For the text-containing cell, return its midpoint in [X, Y] coordinate format. 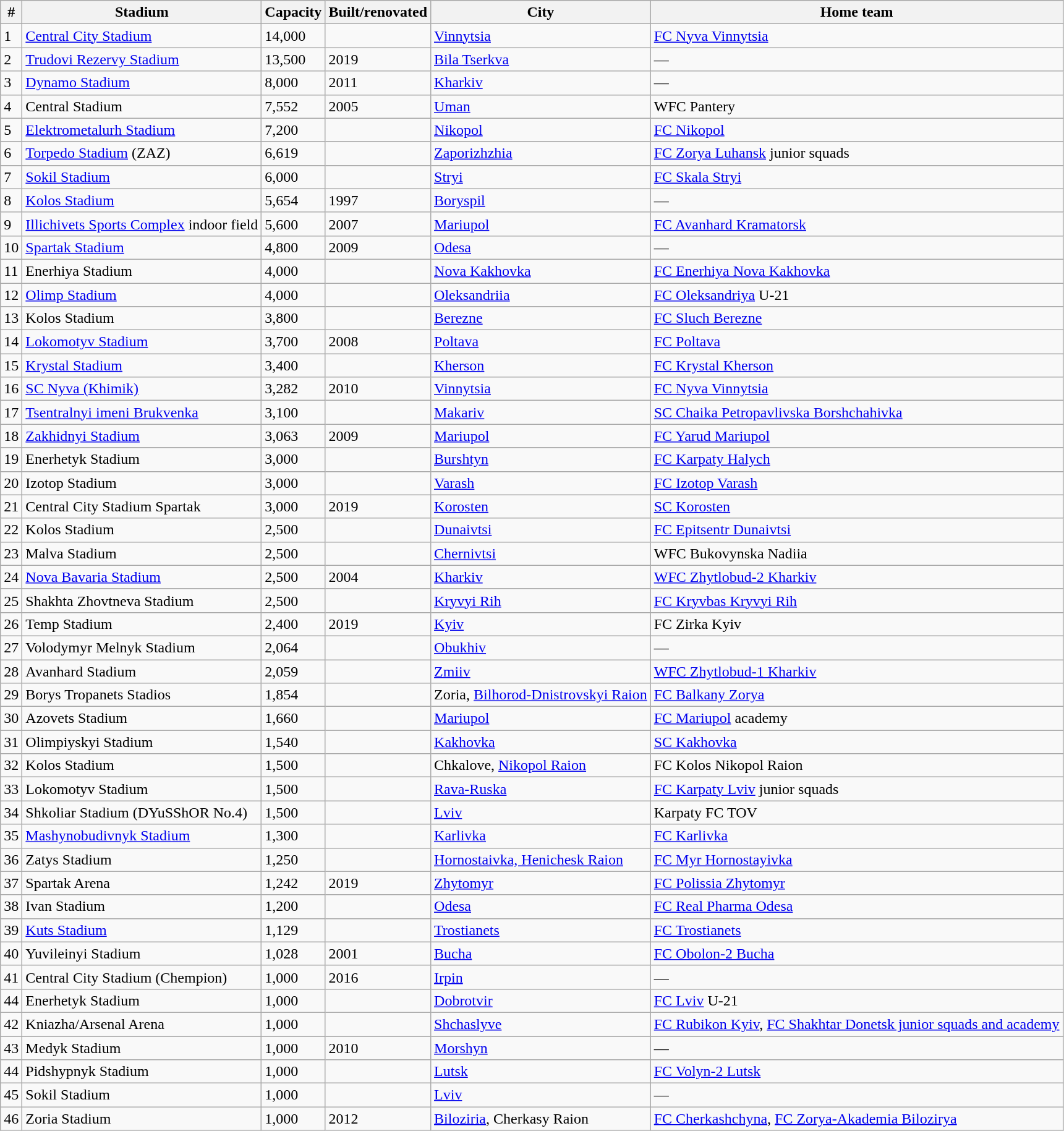
Obukhiv [541, 647]
Torpedo Stadium (ZAZ) [142, 153]
2,059 [293, 671]
Shchaslyve [541, 1024]
2012 [378, 1119]
30 [11, 719]
Elektrometalurh Stadium [142, 130]
2011 [378, 83]
FC Avanhard Kramatorsk [857, 224]
Kuts Stadium [142, 930]
Zoria Stadium [142, 1119]
SC Nyva (Khimik) [142, 389]
11 [11, 271]
2,064 [293, 647]
31 [11, 742]
FC Kolos Nikopol Raion [857, 766]
3,100 [293, 412]
Borys Tropanets Stadios [142, 695]
FC Poltava [857, 342]
9 [11, 224]
5,654 [293, 200]
FC Karpaty Halych [857, 459]
1,540 [293, 742]
WFC Zhytlobud-2 Kharkiv [857, 577]
38 [11, 907]
1,028 [293, 954]
7 [11, 177]
FC Krystal Kherson [857, 365]
FC Zirka Kyiv [857, 624]
16 [11, 389]
Poltava [541, 342]
FC Trostianets [857, 930]
Oleksandriia [541, 295]
Zaporizhzhia [541, 153]
36 [11, 860]
Azovets Stadium [142, 719]
Kakhovka [541, 742]
13 [11, 318]
Kniazha/Arsenal Arena [142, 1024]
3,800 [293, 318]
15 [11, 365]
Illichivets Sports Complex indoor field [142, 224]
2008 [378, 342]
7,200 [293, 130]
27 [11, 647]
Morshyn [541, 1048]
Spartak Stadium [142, 247]
43 [11, 1048]
8,000 [293, 83]
Zmiiv [541, 671]
35 [11, 836]
FC Zorya Luhansk junior squads [857, 153]
22 [11, 530]
Stadium [142, 12]
FC Mariupol academy [857, 719]
SC Korosten [857, 506]
Avanhard Stadium [142, 671]
Lutsk [541, 1072]
Stryi [541, 177]
FC Epitsentr Dunaivtsi [857, 530]
Central City Stadium [142, 36]
1,250 [293, 860]
FC Obolon-2 Bucha [857, 954]
37 [11, 883]
1997 [378, 200]
Central City Stadium (Chempion) [142, 977]
3,700 [293, 342]
25 [11, 600]
Rava-Ruska [541, 789]
Zakhidnyi Stadium [142, 436]
Nova Bavaria Stadium [142, 577]
FC Kryvbas Kryvyi Rih [857, 600]
FC Sluch Berezne [857, 318]
# [11, 12]
2016 [378, 977]
WFC Pantery [857, 106]
Yuvileinyi Stadium [142, 954]
1,660 [293, 719]
26 [11, 624]
FC Volyn-2 Lutsk [857, 1072]
24 [11, 577]
Zatys Stadium [142, 860]
41 [11, 977]
FC Skala Stryi [857, 177]
46 [11, 1119]
6,000 [293, 177]
13,500 [293, 59]
18 [11, 436]
23 [11, 553]
Ivan Stadium [142, 907]
Mashynobudivnyk Stadium [142, 836]
1,129 [293, 930]
Hornostaivka, Henichesk Raion [541, 860]
14,000 [293, 36]
29 [11, 695]
SC Chaika Petropavlivska Borshchahivka [857, 412]
Dynamo Stadium [142, 83]
2,400 [293, 624]
Trudovi Rezervy Stadium [142, 59]
Chkalove, Nikopol Raion [541, 766]
6 [11, 153]
45 [11, 1095]
Nova Kakhovka [541, 271]
Zoria, Bilhorod-Dnistrovskyi Raion [541, 695]
FC Rubikon Kyiv, FC Shakhtar Donetsk junior squads and academy [857, 1024]
21 [11, 506]
3,063 [293, 436]
Capacity [293, 12]
2004 [378, 577]
Home team [857, 12]
2 [11, 59]
19 [11, 459]
FC Myr Hornostayivka [857, 860]
FC Real Pharma Odesa [857, 907]
8 [11, 200]
10 [11, 247]
Biloziria, Cherkasy Raion [541, 1119]
FC Yarud Mariupol [857, 436]
40 [11, 954]
33 [11, 789]
Kherson [541, 365]
3,282 [293, 389]
Nikopol [541, 130]
Karpaty FC TOV [857, 813]
17 [11, 412]
Korosten [541, 506]
FC Nikopol [857, 130]
Makariv [541, 412]
FC Karpaty Lviv junior squads [857, 789]
39 [11, 930]
Tsentralnyi imeni Brukvenka [142, 412]
6,619 [293, 153]
Karlivka [541, 836]
1,242 [293, 883]
Shkoliar Stadium (DYuSShOR No.4) [142, 813]
FC Izotop Varash [857, 483]
Pidshypnyk Stadium [142, 1072]
20 [11, 483]
Malva Stadium [142, 553]
FC Lviv U-21 [857, 1001]
Olimpiyskyi Stadium [142, 742]
7,552 [293, 106]
Berezne [541, 318]
Varash [541, 483]
42 [11, 1024]
Temp Stadium [142, 624]
Medyk Stadium [142, 1048]
Irpin [541, 977]
3,400 [293, 365]
Trostianets [541, 930]
34 [11, 813]
4,800 [293, 247]
FC Enerhiya Nova Kakhovka [857, 271]
Kryvyi Rih [541, 600]
2005 [378, 106]
1,854 [293, 695]
2001 [378, 954]
Dunaivtsi [541, 530]
14 [11, 342]
SC Kakhovka [857, 742]
Dobrotvir [541, 1001]
Bila Tserkva [541, 59]
3 [11, 83]
2007 [378, 224]
Bucha [541, 954]
Kyiv [541, 624]
FC Balkany Zorya [857, 695]
1,300 [293, 836]
Central City Stadium Spartak [142, 506]
WFC Bukovynska Nadiia [857, 553]
28 [11, 671]
Uman [541, 106]
5,600 [293, 224]
Burshtyn [541, 459]
Spartak Arena [142, 883]
Enerhiya Stadium [142, 271]
Volodymyr Melnyk Stadium [142, 647]
FC Polissia Zhytomyr [857, 883]
Built/renovated [378, 12]
Zhytomyr [541, 883]
FC Cherkashchyna, FC Zorya-Akademia Bilozirya [857, 1119]
Izotop Stadium [142, 483]
FC Oleksandriya U-21 [857, 295]
32 [11, 766]
Central Stadium [142, 106]
Boryspil [541, 200]
Krystal Stadium [142, 365]
City [541, 12]
FC Karlivka [857, 836]
WFC Zhytlobud-1 Kharkiv [857, 671]
1 [11, 36]
Chernivtsi [541, 553]
1,200 [293, 907]
5 [11, 130]
Olimp Stadium [142, 295]
Shakhta Zhovtneva Stadium [142, 600]
12 [11, 295]
4 [11, 106]
